Locate the cell with the specified text and output its (x, y) center coordinate. 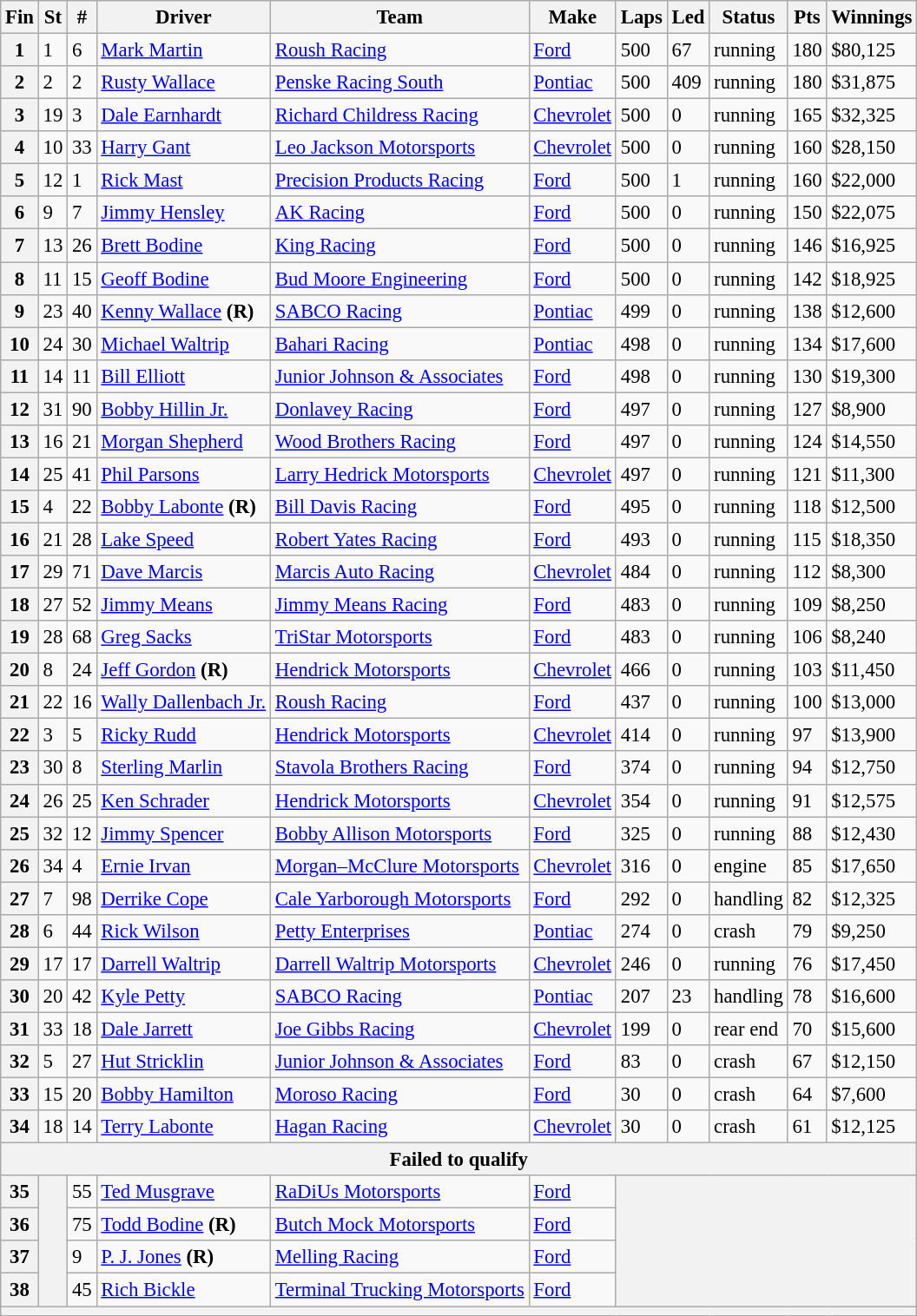
138 (808, 311)
$16,925 (872, 246)
Hagan Racing (399, 1127)
$22,000 (872, 181)
109 (808, 605)
Make (572, 17)
Harry Gant (183, 148)
Joe Gibbs Racing (399, 1029)
Bud Moore Engineering (399, 279)
82 (808, 898)
Derrike Cope (183, 898)
$8,250 (872, 605)
$18,925 (872, 279)
38 (20, 1290)
246 (641, 964)
75 (82, 1225)
64 (808, 1095)
rear end (749, 1029)
70 (808, 1029)
$16,600 (872, 997)
Penske Racing South (399, 82)
134 (808, 344)
$8,900 (872, 409)
Fin (20, 17)
44 (82, 931)
35 (20, 1192)
$22,075 (872, 213)
Donlavey Racing (399, 409)
Cale Yarborough Motorsports (399, 898)
AK Racing (399, 213)
118 (808, 507)
41 (82, 474)
55 (82, 1192)
$12,430 (872, 833)
Bill Davis Racing (399, 507)
42 (82, 997)
Marcis Auto Racing (399, 572)
Morgan Shepherd (183, 442)
$8,240 (872, 637)
Jimmy Hensley (183, 213)
Terry Labonte (183, 1127)
Bobby Allison Motorsports (399, 833)
Jimmy Spencer (183, 833)
79 (808, 931)
78 (808, 997)
$32,325 (872, 115)
61 (808, 1127)
Laps (641, 17)
Robert Yates Racing (399, 539)
127 (808, 409)
Driver (183, 17)
97 (808, 735)
$12,125 (872, 1127)
Dale Earnhardt (183, 115)
Kenny Wallace (R) (183, 311)
Larry Hedrick Motorsports (399, 474)
90 (82, 409)
Terminal Trucking Motorsports (399, 1290)
Bobby Labonte (R) (183, 507)
# (82, 17)
146 (808, 246)
150 (808, 213)
Bobby Hamilton (183, 1095)
Led (688, 17)
Richard Childress Racing (399, 115)
Michael Waltrip (183, 344)
37 (20, 1258)
$12,500 (872, 507)
292 (641, 898)
$18,350 (872, 539)
Mark Martin (183, 50)
Morgan–McClure Motorsports (399, 865)
Sterling Marlin (183, 768)
$12,600 (872, 311)
RaDiUs Motorsports (399, 1192)
354 (641, 800)
45 (82, 1290)
Rick Wilson (183, 931)
$9,250 (872, 931)
$17,600 (872, 344)
Jeff Gordon (R) (183, 670)
King Racing (399, 246)
Leo Jackson Motorsports (399, 148)
409 (688, 82)
484 (641, 572)
Pts (808, 17)
100 (808, 702)
Todd Bodine (R) (183, 1225)
Failed to qualify (458, 1160)
Geoff Bodine (183, 279)
$15,600 (872, 1029)
85 (808, 865)
Jimmy Means Racing (399, 605)
Team (399, 17)
$14,550 (872, 442)
115 (808, 539)
207 (641, 997)
Status (749, 17)
$11,450 (872, 670)
Darrell Waltrip (183, 964)
88 (808, 833)
414 (641, 735)
98 (82, 898)
Moroso Racing (399, 1095)
142 (808, 279)
130 (808, 376)
Butch Mock Motorsports (399, 1225)
Bobby Hillin Jr. (183, 409)
$12,750 (872, 768)
124 (808, 442)
121 (808, 474)
$80,125 (872, 50)
$17,450 (872, 964)
Brett Bodine (183, 246)
Bahari Racing (399, 344)
Kyle Petty (183, 997)
Winnings (872, 17)
94 (808, 768)
Ted Musgrave (183, 1192)
Ken Schrader (183, 800)
Bill Elliott (183, 376)
Wood Brothers Racing (399, 442)
Dave Marcis (183, 572)
165 (808, 115)
71 (82, 572)
Lake Speed (183, 539)
Greg Sacks (183, 637)
Phil Parsons (183, 474)
76 (808, 964)
$7,600 (872, 1095)
40 (82, 311)
374 (641, 768)
$28,150 (872, 148)
$13,000 (872, 702)
$13,900 (872, 735)
112 (808, 572)
$12,575 (872, 800)
$19,300 (872, 376)
Stavola Brothers Racing (399, 768)
engine (749, 865)
Ricky Rudd (183, 735)
Dale Jarrett (183, 1029)
Melling Racing (399, 1258)
$31,875 (872, 82)
Rick Mast (183, 181)
52 (82, 605)
Rich Bickle (183, 1290)
499 (641, 311)
199 (641, 1029)
Jimmy Means (183, 605)
Darrell Waltrip Motorsports (399, 964)
274 (641, 931)
Wally Dallenbach Jr. (183, 702)
Rusty Wallace (183, 82)
Ernie Irvan (183, 865)
Hut Stricklin (183, 1062)
P. J. Jones (R) (183, 1258)
36 (20, 1225)
103 (808, 670)
$17,650 (872, 865)
83 (641, 1062)
493 (641, 539)
495 (641, 507)
466 (641, 670)
$12,150 (872, 1062)
St (52, 17)
316 (641, 865)
TriStar Motorsports (399, 637)
$12,325 (872, 898)
106 (808, 637)
325 (641, 833)
$11,300 (872, 474)
Petty Enterprises (399, 931)
Precision Products Racing (399, 181)
437 (641, 702)
91 (808, 800)
68 (82, 637)
$8,300 (872, 572)
